Locate the cell with the specified text and output its (X, Y) center coordinate. 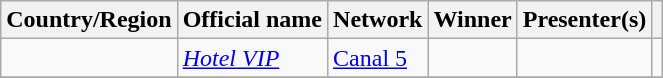
Canal 5 (378, 58)
Presenter(s) (584, 20)
Winner (472, 20)
Country/Region (89, 20)
Hotel VIP (252, 58)
Official name (252, 20)
Network (378, 20)
